Locate the cell with the specified text and output its (x, y) center coordinate. 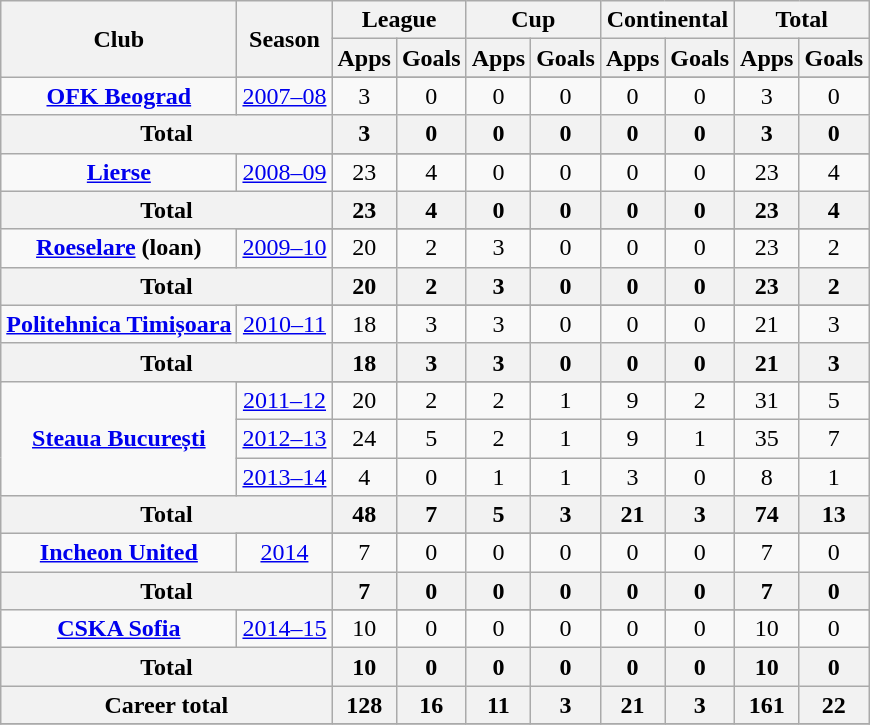
Roeselare (loan) (119, 248)
35 (767, 438)
31 (767, 400)
2008–09 (284, 172)
Politehnica Timișoara (119, 324)
8 (767, 477)
Season (284, 39)
24 (364, 438)
Cup (533, 20)
16 (431, 705)
2009–10 (284, 248)
2014–15 (284, 629)
Career total (166, 705)
Steaua București (119, 438)
2014 (284, 553)
Lierse (119, 172)
2013–14 (284, 477)
2010–11 (284, 324)
74 (767, 515)
Continental (667, 20)
2007–08 (284, 96)
2012–13 (284, 438)
128 (364, 705)
2011–12 (284, 400)
13 (834, 515)
CSKA Sofia (119, 629)
League (399, 20)
11 (498, 705)
Incheon United (119, 553)
48 (364, 515)
OFK Beograd (119, 96)
22 (834, 705)
Club (119, 39)
161 (767, 705)
